Locate the cell with the specified text and output its (x, y) center coordinate. 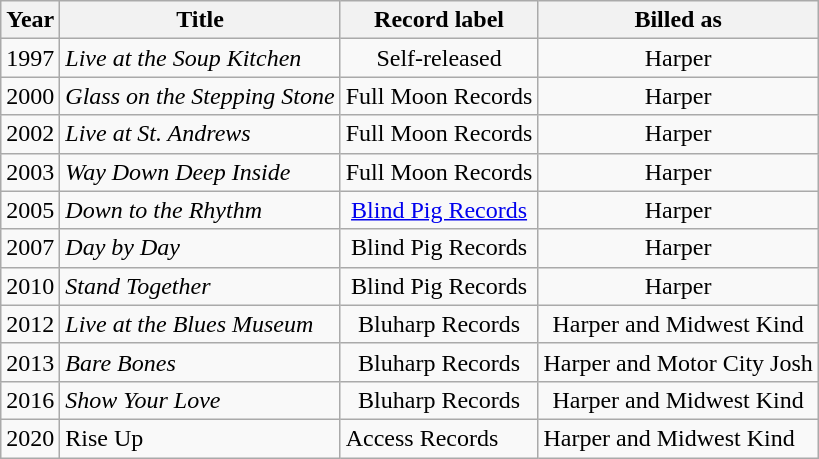
Bare Bones (200, 362)
Live at St. Andrews (200, 134)
2013 (30, 362)
Access Records (439, 438)
Way Down Deep Inside (200, 172)
Day by Day (200, 248)
1997 (30, 58)
2000 (30, 96)
2007 (30, 248)
Live at the Blues Museum (200, 324)
Live at the Soup Kitchen (200, 58)
2005 (30, 210)
2016 (30, 400)
Year (30, 20)
Down to the Rhythm (200, 210)
2003 (30, 172)
2002 (30, 134)
Harper and Motor City Josh (678, 362)
Glass on the Stepping Stone (200, 96)
2012 (30, 324)
2010 (30, 286)
Stand Together (200, 286)
Show Your Love (200, 400)
2020 (30, 438)
Title (200, 20)
Rise Up (200, 438)
Billed as (678, 20)
Record label (439, 20)
Self-released (439, 58)
